Capture the cell that displays the provided text and extract its (X, Y) central coordinate. 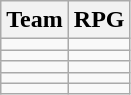
RPG (99, 20)
Team (35, 20)
